Scan for the cell matching the given text and deliver its [x, y] coordinate at center. 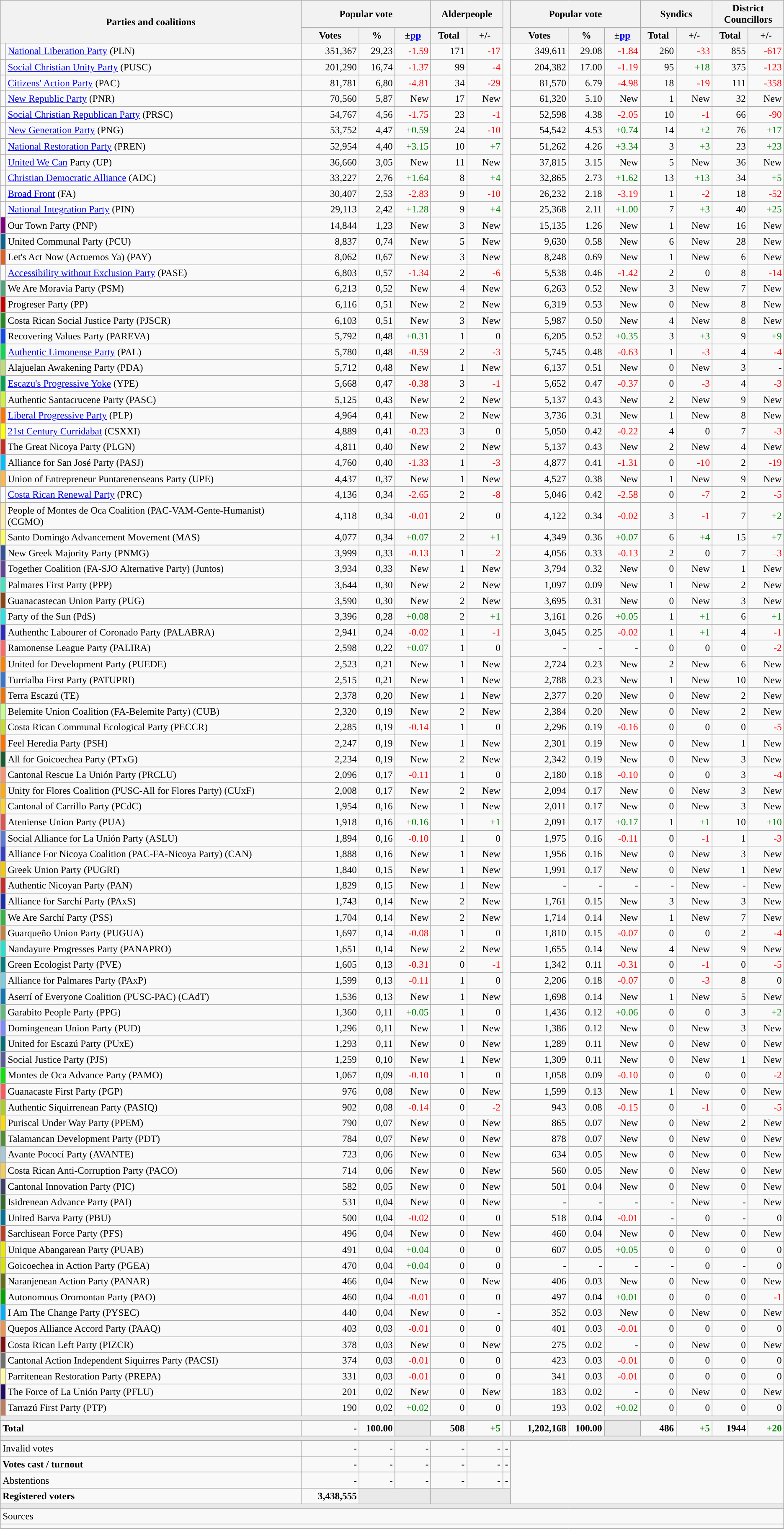
New Generation Party (PNG) [153, 130]
497 [539, 1297]
Citizens' Action Party (PAC) [153, 83]
3,999 [330, 553]
4,437 [330, 478]
+1.64 [413, 178]
+0.31 [413, 336]
+23 [766, 146]
1,296 [330, 1028]
375 [730, 67]
Costa Rican Social Justice Party (PJSCR) [153, 320]
2,53 [377, 194]
Goicoechea in Action Party (PGEA) [153, 1265]
37,815 [539, 162]
1,202,168 [539, 1428]
United for Development Party (PUEDE) [153, 664]
The Great Nicoya Party (PLGN) [153, 447]
-14 [766, 273]
560 [539, 1170]
National Integration Party (PIN) [153, 209]
0,10 [377, 1059]
0.46 [586, 273]
3,644 [330, 585]
1,991 [539, 870]
4,077 [330, 537]
351,367 [330, 51]
-3.19 [622, 194]
466 [330, 1281]
29,113 [330, 209]
+0.01 [622, 1297]
-1.31 [622, 462]
16,74 [377, 67]
We Are Sarchí Party (PSS) [153, 917]
171 [449, 51]
Alajuelan Awakening Party (PDA) [153, 367]
1944 [730, 1428]
70,560 [330, 98]
Parritenean Restoration Party (PREPA) [153, 1376]
Costa Rican Communal Ecological Party (PECCR) [153, 727]
Syndics [676, 13]
1,894 [330, 838]
Invalid votes [151, 1448]
Alliance for Sarchí Party (PAxS) [153, 901]
+18 [694, 67]
2,206 [539, 980]
-33 [694, 51]
We Are Moravia Party (PSM) [153, 289]
8,837 [330, 241]
4,56 [377, 114]
6,319 [539, 304]
17 [449, 98]
Votes cast / turnout [151, 1464]
2,941 [330, 632]
-0.22 [622, 431]
0.33 [586, 553]
582 [330, 1186]
26,232 [539, 194]
1,651 [330, 949]
4,889 [330, 431]
1,097 [539, 585]
2,523 [330, 664]
374 [330, 1360]
54,542 [539, 130]
United We Can Party (UP) [153, 162]
Recovering Values Party (PAREVA) [153, 336]
+3.15 [413, 146]
Authentic Siquirrenean Party (PASIQ) [153, 1107]
Social Justice Party (PJS) [153, 1059]
260 [658, 51]
1,259 [330, 1059]
95 [658, 67]
-1.75 [413, 114]
403 [330, 1328]
Cantonal Action Independent Siquirres Party (PACSI) [153, 1360]
Let's Act Now (Actuemos Ya) (PAY) [153, 257]
2,788 [539, 679]
1,536 [330, 996]
2,091 [539, 822]
406 [539, 1281]
4,760 [330, 462]
2.73 [586, 178]
-52 [766, 194]
+1.62 [622, 178]
0.25 [586, 632]
0.36 [586, 537]
Montes de Oca Advance Party (PAMO) [153, 1075]
4,40 [377, 146]
Turrialba First Party (PATUPRI) [153, 679]
0,24 [377, 632]
0.50 [586, 320]
Alderpeople [467, 13]
32,865 [539, 178]
2,384 [539, 711]
0,22 [377, 648]
5.10 [586, 98]
Registered voters [151, 1496]
878 [539, 1139]
-0.15 [622, 1107]
6,803 [330, 273]
352 [539, 1313]
14,844 [330, 225]
341 [539, 1376]
25,368 [539, 209]
8,248 [539, 257]
2,096 [330, 775]
Progreser Party (PP) [153, 304]
6.79 [586, 83]
I Am The Change Party (PYSEC) [153, 1313]
61,320 [539, 98]
66 [730, 114]
1,605 [330, 964]
-0.37 [622, 383]
Authenthc Labourer of Coronado Party (PALABRA) [153, 632]
0,57 [377, 273]
+0.17 [622, 822]
0.47 [586, 383]
-2.05 [622, 114]
Guanacaste First Party (PGP) [153, 1091]
Guanacastecan Union Party (PUG) [153, 600]
+0.59 [413, 130]
-358 [766, 83]
+3.34 [622, 146]
-2.65 [413, 494]
607 [539, 1249]
14 [658, 130]
784 [330, 1139]
634 [539, 1154]
Unique Abangarean Party (PUAB) [153, 1249]
Feel Heredia Party (PSH) [153, 743]
1,309 [539, 1059]
-1.37 [413, 67]
-0.23 [413, 431]
4,527 [539, 478]
1,975 [539, 838]
29,23 [377, 51]
United Barva Party (PBU) [153, 1218]
+20 [766, 1428]
3,736 [539, 415]
-0.59 [413, 352]
15,135 [539, 225]
1,067 [330, 1075]
2,598 [330, 648]
4.26 [586, 146]
5,780 [330, 352]
1,342 [539, 964]
6,103 [330, 320]
Puriscal Under Way Party (PPEM) [153, 1123]
36,660 [330, 162]
Unity for Flores Coalition (PUSC-All for Flores Party) (CUxF) [153, 790]
81,570 [539, 83]
508 [449, 1428]
201 [330, 1392]
349,611 [539, 51]
-1.34 [413, 273]
2,011 [539, 806]
486 [658, 1428]
2,76 [377, 178]
0.53 [586, 304]
423 [539, 1360]
1,714 [539, 917]
–2 [485, 553]
+0.35 [622, 336]
Accessibility without Exclusion Party (PASE) [153, 273]
Liberal Progressive Party (PLP) [153, 415]
0,43 [377, 399]
3,438,555 [330, 1496]
Authentic Santacrucene Party (PASC) [153, 399]
-1.33 [413, 462]
Palmares First Party (PPP) [153, 585]
5,668 [330, 383]
5,745 [539, 352]
21st Century Curridabat (CSXXI) [153, 431]
Talamancan Development Party (PDT) [153, 1139]
76 [730, 130]
0.13 [586, 1091]
Aserrí of Everyone Coalition (PUSC-PAC) (CAdT) [153, 996]
+17 [766, 130]
2,377 [539, 695]
Alliance for Palmares Party (PAxP) [153, 980]
0,05 [377, 1186]
Union of Entrepreneur Puntarenenseans Party (UPE) [153, 478]
3,161 [539, 616]
32 [730, 98]
Alliance For Nicoya Coalition (PAC-FA-Nicoya Party) (CAN) [153, 854]
-29 [485, 83]
-617 [766, 51]
193 [539, 1408]
Authentic Limonense Party (PAL) [153, 352]
6,80 [377, 83]
53,752 [330, 130]
Authentic Nicoyan Party (PAN) [153, 885]
4.38 [586, 114]
2,320 [330, 711]
Social Christian Republican Party (PRSC) [153, 114]
2.18 [586, 194]
275 [539, 1344]
People of Montes de Oca Coalition (PAC-VAM-Gente-Humanist) (CGMO) [153, 515]
+10 [766, 822]
-1.59 [413, 51]
Broad Front (FA) [153, 194]
4,349 [539, 537]
5,712 [330, 367]
204,382 [539, 67]
All for Goicoechea Party (PTxG) [153, 759]
Green Ecologist Party (PVE) [153, 964]
470 [330, 1265]
3,05 [377, 162]
–3 [766, 553]
4,811 [330, 447]
0.58 [586, 241]
4,877 [539, 462]
518 [539, 1218]
1,956 [539, 854]
111 [730, 83]
11 [449, 162]
3,934 [330, 569]
Sources [392, 1516]
500 [330, 1218]
1,829 [330, 885]
81,781 [330, 83]
-1.84 [622, 51]
0.48 [586, 352]
2,515 [330, 679]
1,289 [539, 1043]
4,056 [539, 553]
5,792 [330, 336]
-0.38 [413, 383]
Belemite Union Coalition (FA-Belemite Party) (CUB) [153, 711]
1,840 [330, 870]
6,205 [539, 336]
1,360 [330, 1012]
1,058 [539, 1075]
Costa Rican Left Party (PIZCR) [153, 1344]
52,954 [330, 146]
0,28 [377, 616]
440 [330, 1313]
+25 [766, 209]
1,23 [377, 225]
2,342 [539, 759]
5,987 [539, 320]
-8 [485, 494]
-123 [766, 67]
+1.28 [413, 209]
Domingenean Union Party (PUD) [153, 1028]
30,407 [330, 194]
1,954 [330, 806]
3.15 [586, 162]
Together Coalition (FA-SJO Alternative Party) (Juntos) [153, 569]
Escazu's Progressive Yoke (YPE) [153, 383]
0.38 [586, 478]
501 [539, 1186]
Nandayure Progresses Party (PANAPRO) [153, 949]
Parties and coalitions [151, 22]
Cantonal Innovation Party (PIC) [153, 1186]
Sarchisean Force Party (PFS) [153, 1234]
3,045 [539, 632]
4,47 [377, 130]
28 [730, 241]
0,52 [377, 289]
Guarqueño Union Party (PUGUA) [153, 933]
5,538 [539, 273]
5,87 [377, 98]
531 [330, 1202]
0.08 [586, 1107]
1,697 [330, 933]
Quepos Alliance Accord Party (PAAQ) [153, 1328]
1,655 [539, 949]
Party of the Sun (PdS) [153, 616]
4,964 [330, 415]
1,436 [539, 1012]
National Liberation Party (PLN) [153, 51]
15 [730, 537]
2,301 [539, 743]
1.26 [586, 225]
0,37 [377, 478]
16 [730, 225]
6,137 [539, 367]
Cantonal of Carrillo Party (PCdC) [153, 806]
Costa Rican Renewal Party (PRC) [153, 494]
Cantonal Rescue La Unión Party (PRCLU) [153, 775]
4,122 [539, 515]
-1.42 [622, 273]
2,724 [539, 664]
723 [330, 1154]
496 [330, 1234]
-1.19 [622, 67]
Avante Pococí Party (AVANTE) [153, 1154]
District Councillors [748, 13]
2,247 [330, 743]
-6 [485, 273]
491 [330, 1249]
-0.63 [622, 352]
5,652 [539, 383]
New Greek Majority Party (PNMG) [153, 553]
40 [730, 209]
+0.74 [622, 130]
-4.81 [413, 83]
Costa Rican Anti-Corruption Party (PACO) [153, 1170]
United for Escazú Party (PUxE) [153, 1043]
New Republic Party (PNR) [153, 98]
6,263 [539, 289]
4.53 [586, 130]
-4.98 [622, 83]
3,590 [330, 600]
855 [730, 51]
2,285 [330, 727]
0.69 [586, 257]
Alliance for San José Party (PASJ) [153, 462]
51,262 [539, 146]
The Force of La Unión Party (PFLU) [153, 1392]
+9 [766, 336]
+13 [694, 178]
Ramonense League Party (PALIRA) [153, 648]
2.11 [586, 209]
331 [330, 1376]
201,290 [330, 67]
33,227 [330, 178]
Ateniense Union Party (PUA) [153, 822]
4,136 [330, 494]
+0.16 [413, 822]
1,698 [539, 996]
Isidrenean Advance Party (PAI) [153, 1202]
0.51 [586, 367]
2,180 [539, 775]
+0.08 [413, 616]
99 [449, 67]
Tarrazú First Party (PTP) [153, 1408]
6,116 [330, 304]
Christian Democratic Alliance (ADC) [153, 178]
Autonomous Oromontan Party (PAO) [153, 1297]
190 [330, 1408]
1,761 [539, 901]
8,062 [330, 257]
-17 [485, 51]
0,67 [377, 257]
-2.83 [413, 194]
714 [330, 1170]
Greek Union Party (PUGRI) [153, 870]
+0.06 [622, 1012]
0.26 [586, 616]
1,810 [539, 933]
+1.00 [622, 209]
36 [730, 162]
0,20 [377, 695]
1,293 [330, 1043]
17.00 [586, 67]
-90 [766, 114]
9,630 [539, 241]
Our Town Party (PNP) [153, 225]
6,213 [330, 289]
5,046 [539, 494]
Garabito People Party (PPG) [153, 1012]
2,42 [377, 209]
943 [539, 1107]
National Restoration Party (PREN) [153, 146]
-7 [694, 494]
Abstentions [151, 1480]
13 [658, 178]
1,888 [330, 854]
Social Alliance for La Unión Party (ASLU) [153, 838]
2,008 [330, 790]
0,47 [377, 383]
Social Christian Unity Party (PUSC) [153, 67]
0,09 [377, 1075]
24 [449, 130]
Naranjenean Action Party (PANAR) [153, 1281]
2,296 [539, 727]
1,743 [330, 901]
1,704 [330, 917]
1,918 [330, 822]
54,767 [330, 114]
0.32 [586, 569]
Santo Domingo Advancement Movement (MAS) [153, 537]
790 [330, 1123]
3,396 [330, 616]
United Communal Party (PCU) [153, 241]
0.34 [586, 515]
401 [539, 1328]
902 [330, 1107]
378 [330, 1344]
-2.58 [622, 494]
183 [539, 1392]
-0.16 [622, 727]
3,794 [539, 569]
3,695 [539, 600]
976 [330, 1091]
52,598 [539, 114]
5,125 [330, 399]
2,378 [330, 695]
4,118 [330, 515]
1,386 [539, 1028]
Terra Escazú (TE) [153, 695]
-0.08 [413, 933]
29.08 [586, 51]
2,094 [539, 790]
865 [539, 1123]
0,74 [377, 241]
0.41 [586, 462]
5,050 [539, 431]
2,234 [330, 759]
